Scan for the cell matching the given text and deliver its (X, Y) coordinate at center. 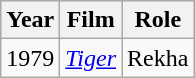
Tiger (91, 58)
Role (158, 20)
1979 (30, 58)
Year (30, 20)
Rekha (158, 58)
Film (91, 20)
